Output the [x, y] coordinate of the center of the cell containing the given text.  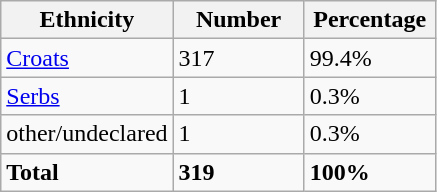
Croats [87, 58]
Ethnicity [87, 20]
100% [370, 172]
Serbs [87, 96]
other/undeclared [87, 134]
99.4% [370, 58]
Number [238, 20]
319 [238, 172]
Total [87, 172]
Percentage [370, 20]
317 [238, 58]
